Return the (x, y) coordinate for the center point of the cell that contains the specified text.  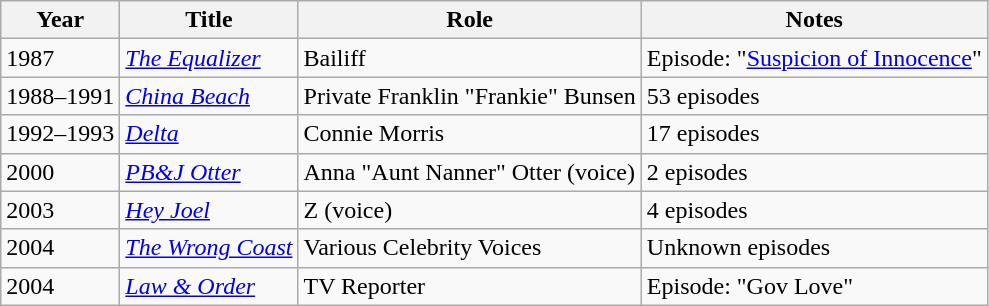
1987 (60, 58)
Year (60, 20)
2000 (60, 172)
Hey Joel (209, 210)
Title (209, 20)
1988–1991 (60, 96)
1992–1993 (60, 134)
Various Celebrity Voices (470, 248)
Delta (209, 134)
Bailiff (470, 58)
Notes (814, 20)
Z (voice) (470, 210)
China Beach (209, 96)
17 episodes (814, 134)
Private Franklin "Frankie" Bunsen (470, 96)
4 episodes (814, 210)
2003 (60, 210)
Anna "Aunt Nanner" Otter (voice) (470, 172)
Connie Morris (470, 134)
53 episodes (814, 96)
PB&J Otter (209, 172)
2 episodes (814, 172)
Episode: "Gov Love" (814, 286)
Episode: "Suspicion of Innocence" (814, 58)
Law & Order (209, 286)
Unknown episodes (814, 248)
The Equalizer (209, 58)
Role (470, 20)
The Wrong Coast (209, 248)
TV Reporter (470, 286)
